Provide the (X, Y) coordinate of the cell's center where the given text is located.  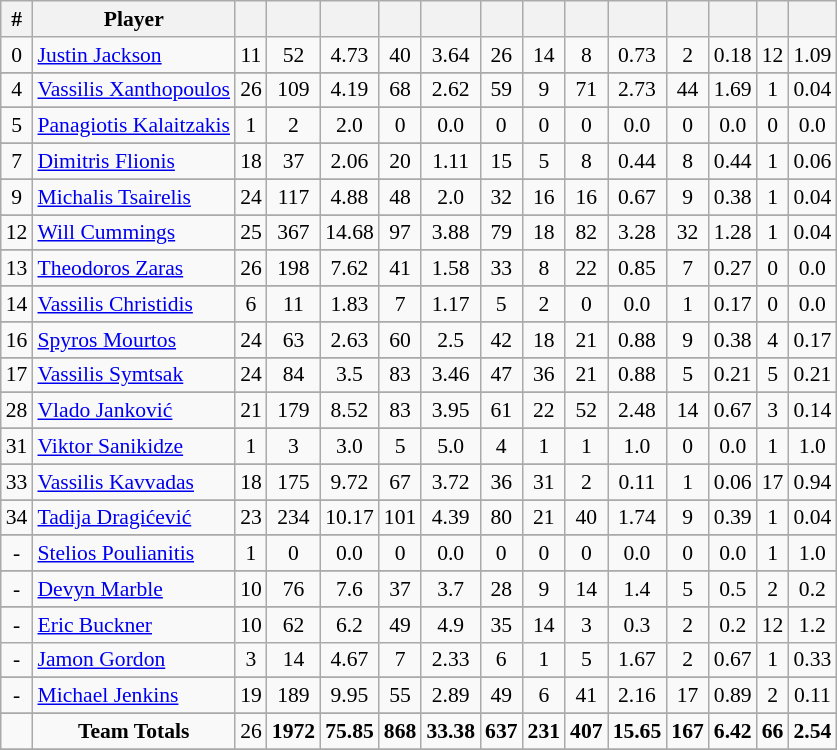
3.7 (450, 589)
1.09 (812, 55)
34 (17, 518)
0.94 (812, 482)
1.4 (638, 589)
Vassilis Kavvadas (134, 482)
3.5 (350, 375)
0.18 (733, 55)
5.0 (450, 447)
Theodoros Zaras (134, 269)
97 (400, 233)
Panagiotis Kalaitzakis (134, 126)
2.16 (638, 696)
9.95 (350, 696)
3.46 (450, 375)
2.54 (812, 732)
Michael Jenkins (134, 696)
63 (294, 340)
19 (251, 696)
0.73 (638, 55)
175 (294, 482)
1.11 (450, 162)
1.28 (733, 233)
Spyros Mourtos (134, 340)
198 (294, 269)
1.2 (812, 625)
3.95 (450, 411)
0.3 (638, 625)
117 (294, 197)
33.38 (450, 732)
Stelios Poulianitis (134, 554)
868 (400, 732)
4.39 (450, 518)
1972 (294, 732)
2.5 (450, 340)
101 (400, 518)
4.88 (350, 197)
75.85 (350, 732)
61 (502, 411)
84 (294, 375)
2.48 (638, 411)
2.73 (638, 90)
234 (294, 518)
4.19 (350, 90)
367 (294, 233)
6.2 (350, 625)
0.33 (812, 660)
62 (294, 625)
14.68 (350, 233)
189 (294, 696)
48 (400, 197)
179 (294, 411)
2.33 (450, 660)
3.88 (450, 233)
3.72 (450, 482)
Vassilis Symtsak (134, 375)
4.73 (350, 55)
231 (544, 732)
167 (688, 732)
0.5 (733, 589)
Devyn Marble (134, 589)
1.83 (350, 304)
3.28 (638, 233)
637 (502, 732)
3.0 (350, 447)
59 (502, 90)
Dimitris Flionis (134, 162)
10.17 (350, 518)
13 (17, 269)
Vassilis Christidis (134, 304)
68 (400, 90)
Tadija Dragićević (134, 518)
6.42 (733, 732)
Player (134, 19)
Viktor Sanikidze (134, 447)
44 (688, 90)
42 (502, 340)
Vlado Janković (134, 411)
0.89 (733, 696)
2.89 (450, 696)
47 (502, 375)
Team Totals (134, 732)
1.67 (638, 660)
0.14 (812, 411)
7.6 (350, 589)
15.65 (638, 732)
2.06 (350, 162)
Eric Buckner (134, 625)
25 (251, 233)
1.17 (450, 304)
15 (502, 162)
7.62 (350, 269)
1.69 (733, 90)
0.27 (733, 269)
2.63 (350, 340)
1.58 (450, 269)
Michalis Tsairelis (134, 197)
9.72 (350, 482)
79 (502, 233)
80 (502, 518)
8.52 (350, 411)
82 (586, 233)
35 (502, 625)
55 (400, 696)
76 (294, 589)
Vassilis Xanthopoulos (134, 90)
23 (251, 518)
4.9 (450, 625)
109 (294, 90)
71 (586, 90)
60 (400, 340)
3.64 (450, 55)
1.74 (638, 518)
20 (400, 162)
Justin Jackson (134, 55)
0.39 (733, 518)
Will Cummings (134, 233)
2.62 (450, 90)
Jamon Gordon (134, 660)
0.85 (638, 269)
# (17, 19)
407 (586, 732)
67 (400, 482)
4.67 (350, 660)
66 (773, 732)
